Provide the [X, Y] coordinate of the cell's center where the given text is located.  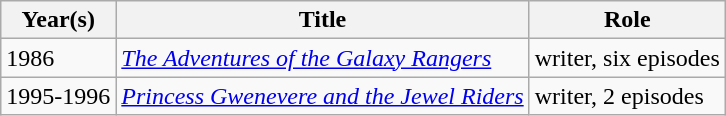
Title [322, 20]
Princess Gwenevere and the Jewel Riders [322, 96]
1986 [58, 58]
writer, 2 episodes [627, 96]
1995-1996 [58, 96]
Role [627, 20]
writer, six episodes [627, 58]
The Adventures of the Galaxy Rangers [322, 58]
Year(s) [58, 20]
